Determine the [x, y] coordinate at the center of the cell enclosing the given text.  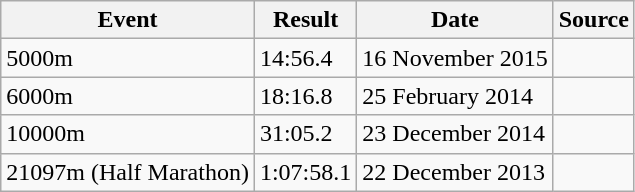
5000m [128, 58]
Event [128, 20]
Result [305, 20]
Date [455, 20]
18:16.8 [305, 96]
25 February 2014 [455, 96]
Source [594, 20]
31:05.2 [305, 134]
10000m [128, 134]
21097m (Half Marathon) [128, 172]
23 December 2014 [455, 134]
1:07:58.1 [305, 172]
14:56.4 [305, 58]
6000m [128, 96]
22 December 2013 [455, 172]
16 November 2015 [455, 58]
